For the text-containing cell, return its midpoint in (x, y) coordinate format. 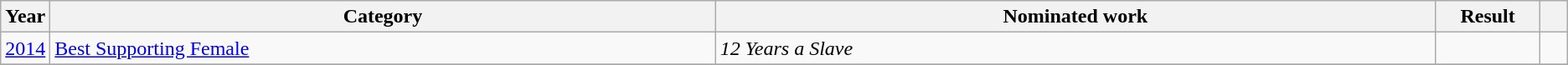
Result (1488, 17)
2014 (25, 48)
Category (383, 17)
Best Supporting Female (383, 48)
12 Years a Slave (1075, 48)
Nominated work (1075, 17)
Year (25, 17)
